Provide the (X, Y) coordinate of the cell's center where the given text is located.  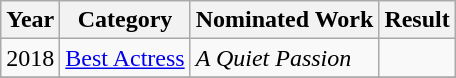
Result (417, 20)
Category (125, 20)
Nominated Work (284, 20)
Best Actress (125, 58)
Year (30, 20)
A Quiet Passion (284, 58)
2018 (30, 58)
